Provide the (X, Y) coordinate of the cell's center where the given text is located.  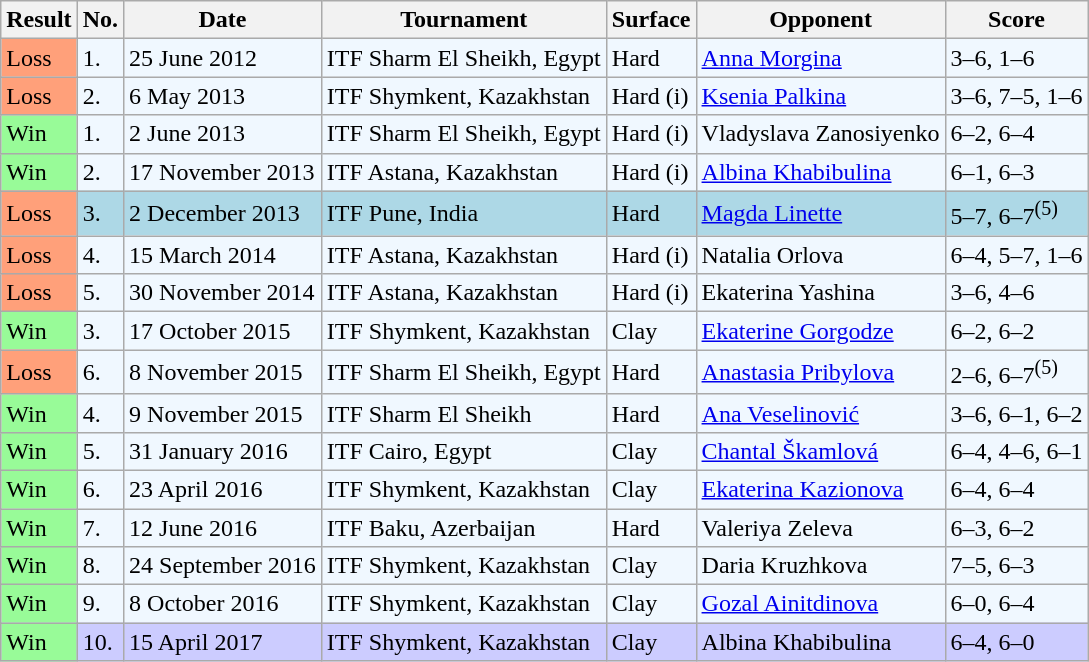
15 March 2014 (223, 255)
Daria Kruzhkova (820, 566)
6–3, 6–2 (1016, 528)
Ksenia Palkina (820, 96)
6–4, 6–0 (1016, 642)
Chantal Škamlová (820, 451)
Vladyslava Zanosiyenko (820, 134)
30 November 2014 (223, 293)
Anna Morgina (820, 58)
15 April 2017 (223, 642)
17 October 2015 (223, 331)
3–6, 4–6 (1016, 293)
8 October 2016 (223, 604)
7–5, 6–3 (1016, 566)
ITF Pune, India (464, 214)
6–1, 6–3 (1016, 172)
6–0, 6–4 (1016, 604)
Natalia Orlova (820, 255)
Surface (651, 20)
3–6, 6–1, 6–2 (1016, 413)
ITF Sharm El Sheikh (464, 413)
6–2, 6–4 (1016, 134)
17 November 2013 (223, 172)
Ekaterine Gorgodze (820, 331)
Date (223, 20)
Ekaterina Kazionova (820, 489)
9. (100, 604)
Score (1016, 20)
6–4, 6–4 (1016, 489)
Magda Linette (820, 214)
Valeriya Zeleva (820, 528)
2–6, 6–7(5) (1016, 372)
12 June 2016 (223, 528)
ITF Baku, Azerbaijan (464, 528)
Result (39, 20)
10. (100, 642)
Gozal Ainitdinova (820, 604)
8 November 2015 (223, 372)
ITF Cairo, Egypt (464, 451)
Anastasia Pribylova (820, 372)
3–6, 7–5, 1–6 (1016, 96)
31 January 2016 (223, 451)
2 December 2013 (223, 214)
6–4, 5–7, 1–6 (1016, 255)
6 May 2013 (223, 96)
3–6, 1–6 (1016, 58)
5–7, 6–7(5) (1016, 214)
Tournament (464, 20)
Ana Veselinović (820, 413)
23 April 2016 (223, 489)
6–2, 6–2 (1016, 331)
Opponent (820, 20)
6–4, 4–6, 6–1 (1016, 451)
2 June 2013 (223, 134)
7. (100, 528)
24 September 2016 (223, 566)
No. (100, 20)
Ekaterina Yashina (820, 293)
8. (100, 566)
9 November 2015 (223, 413)
25 June 2012 (223, 58)
